Capture the cell that displays the provided text and extract its [X, Y] central coordinate. 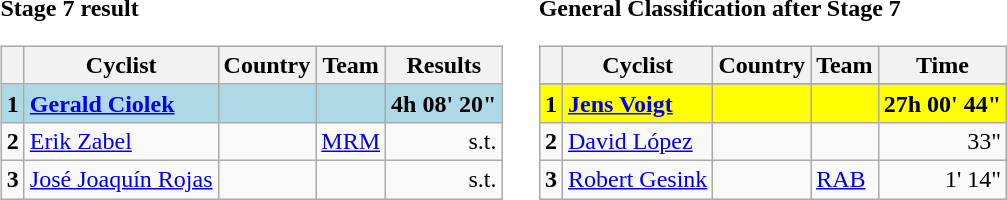
Erik Zabel [121, 141]
David López [638, 141]
Time [942, 65]
Gerald Ciolek [121, 103]
Results [444, 65]
4h 08' 20" [444, 103]
MRM [351, 141]
RAB [845, 179]
1' 14" [942, 179]
27h 00' 44" [942, 103]
Robert Gesink [638, 179]
Jens Voigt [638, 103]
33" [942, 141]
José Joaquín Rojas [121, 179]
